Extract the [X, Y] coordinate from the center of the cell holding the provided text.  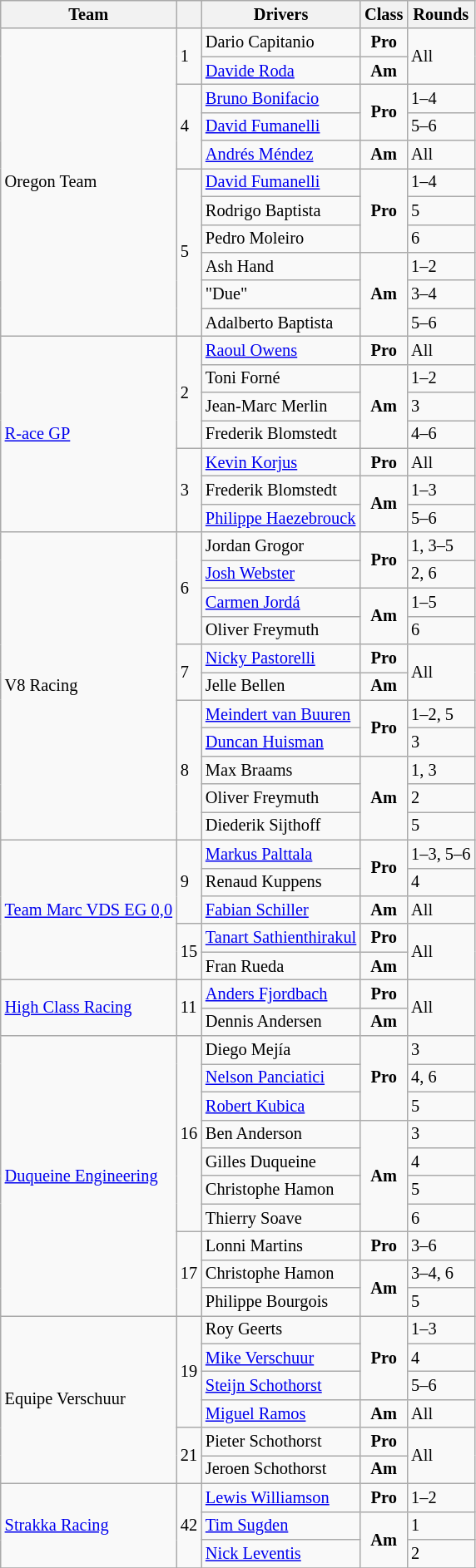
Rounds [441, 14]
3–6 [441, 1245]
Equipe Verschuur [88, 1399]
"Due" [281, 294]
Strakka Racing [88, 1525]
Raoul Owens [281, 350]
Bruno Bonifacio [281, 98]
Robert Kubica [281, 1106]
Ash Hand [281, 266]
Fran Rueda [281, 966]
Nick Leventis [281, 1553]
16 [189, 1134]
19 [189, 1372]
Diego Mejía [281, 1050]
Team [88, 14]
Adalberto Baptista [281, 323]
21 [189, 1455]
Diederik Sijthoff [281, 826]
Lonni Martins [281, 1245]
Meindert van Buuren [281, 714]
4, 6 [441, 1077]
11 [189, 1008]
R-ace GP [88, 434]
Davide Roda [281, 71]
Tim Sugden [281, 1526]
Andrés Méndez [281, 155]
Jean-Marc Merlin [281, 407]
Ben Anderson [281, 1134]
Jordan Grogor [281, 546]
Mike Verschuur [281, 1358]
Nicky Pastorelli [281, 658]
Anders Fjordbach [281, 994]
Fabian Schiller [281, 910]
Class [384, 14]
Duqueine Engineering [88, 1176]
7 [189, 672]
Gilles Duqueine [281, 1161]
Markus Palttala [281, 854]
Jeroen Schothorst [281, 1469]
Philippe Bourgois [281, 1302]
Roy Geerts [281, 1329]
2, 6 [441, 574]
Dennis Andersen [281, 1022]
Duncan Huisman [281, 742]
Kevin Korjus [281, 462]
3–4 [441, 294]
Jelle Bellen [281, 686]
1–2, 5 [441, 714]
Max Braams [281, 770]
1–3, 5–6 [441, 854]
4–6 [441, 434]
Steijn Schothorst [281, 1386]
Pedro Moleiro [281, 239]
Toni Forné [281, 378]
Team Marc VDS EG 0,0 [88, 910]
Miguel Ramos [281, 1413]
Drivers [281, 14]
Tanart Sathienthirakul [281, 938]
1–5 [441, 602]
Renaud Kuppens [281, 882]
Carmen Jordá [281, 602]
1, 3–5 [441, 546]
Pieter Schothorst [281, 1442]
9 [189, 881]
Nelson Panciatici [281, 1077]
42 [189, 1525]
Dario Capitanio [281, 42]
3–4, 6 [441, 1274]
Lewis Williamson [281, 1497]
8 [189, 770]
17 [189, 1274]
V8 Racing [88, 686]
Philippe Haezebrouck [281, 518]
Josh Webster [281, 574]
15 [189, 951]
Thierry Soave [281, 1218]
1, 3 [441, 770]
Oregon Team [88, 182]
Rodrigo Baptista [281, 210]
High Class Racing [88, 1008]
